Provide the [X, Y] coordinate of the cell's center where the given text is located.  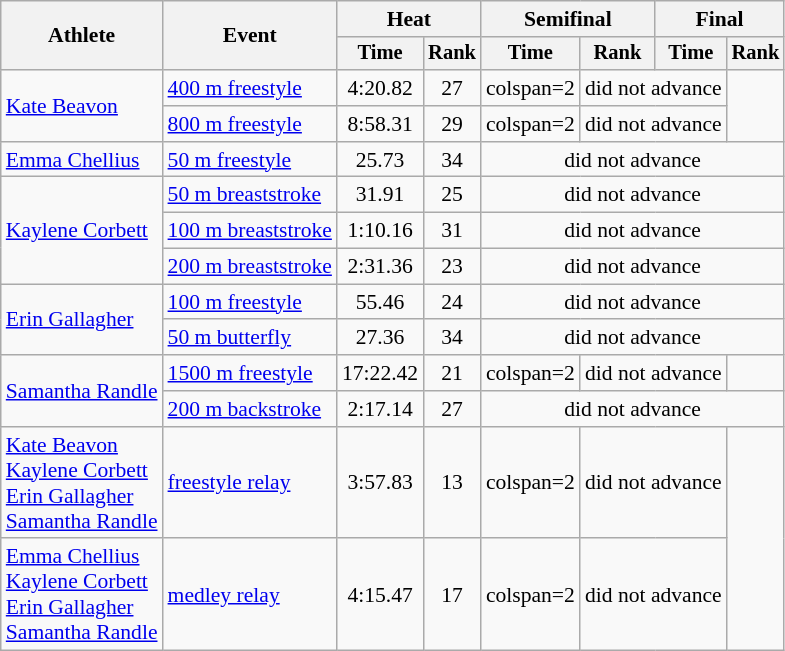
800 m freestyle [250, 124]
1500 m freestyle [250, 373]
2:31.36 [380, 267]
freestyle relay [250, 483]
3:57.83 [380, 483]
31.91 [380, 195]
55.46 [380, 302]
Heat [409, 19]
Kaylene Corbett [82, 230]
29 [452, 124]
17 [452, 595]
Samantha Randle [82, 390]
23 [452, 267]
Semifinal [568, 19]
Kate BeavonKaylene CorbettErin GallagherSamantha Randle [82, 483]
25.73 [380, 160]
31 [452, 231]
50 m breaststroke [250, 195]
17:22.42 [380, 373]
Emma ChelliusKaylene CorbettErin GallagherSamantha Randle [82, 595]
Erin Gallagher [82, 320]
Kate Beavon [82, 106]
Emma Chellius [82, 160]
100 m freestyle [250, 302]
27.36 [380, 338]
Event [250, 36]
2:17.14 [380, 409]
400 m freestyle [250, 88]
50 m freestyle [250, 160]
4:15.47 [380, 595]
50 m butterfly [250, 338]
4:20.82 [380, 88]
100 m breaststroke [250, 231]
200 m breaststroke [250, 267]
13 [452, 483]
8:58.31 [380, 124]
200 m backstroke [250, 409]
Final [720, 19]
medley relay [250, 595]
24 [452, 302]
Athlete [82, 36]
1:10.16 [380, 231]
21 [452, 373]
25 [452, 195]
